Detect which cell encompasses the target text, then output its [X, Y] center coordinate. 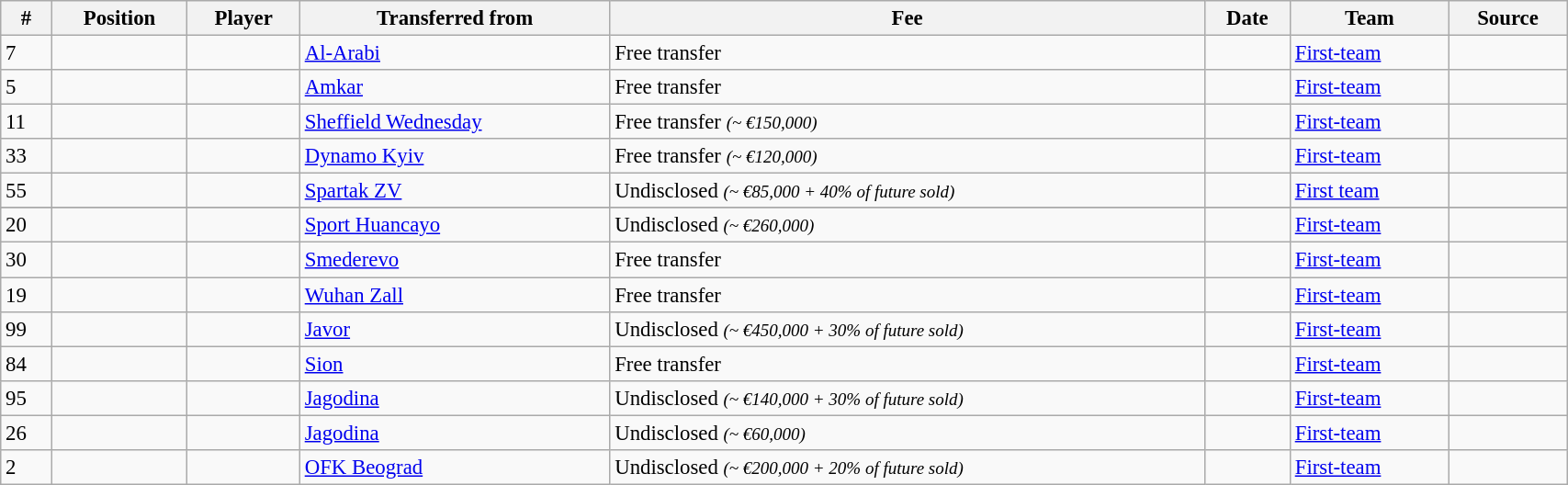
84 [26, 364]
OFK Beograd [454, 468]
Fee [908, 18]
26 [26, 433]
Wuhan Zall [454, 295]
20 [26, 225]
Free transfer (~ €120,000) [908, 156]
Amkar [454, 87]
Sport Huancayo [454, 225]
Smederevo [454, 260]
33 [26, 156]
Al-Arabi [454, 53]
Undisclosed (~ €200,000 + 20% of future sold) [908, 468]
Team [1369, 18]
19 [26, 295]
5 [26, 87]
Undisclosed (~ €60,000) [908, 433]
99 [26, 329]
First team [1369, 191]
2 [26, 468]
30 [26, 260]
95 [26, 398]
Player [244, 18]
Position [119, 18]
11 [26, 122]
# [26, 18]
Source [1507, 18]
Spartak ZV [454, 191]
Undisclosed (~ €85,000 + 40% of future sold) [908, 191]
Sion [454, 364]
Undisclosed (~ €140,000 + 30% of future sold) [908, 398]
Date [1247, 18]
55 [26, 191]
Dynamo Kyiv [454, 156]
Undisclosed (~ €260,000) [908, 225]
Transferred from [454, 18]
Sheffield Wednesday [454, 122]
7 [26, 53]
Undisclosed (~ €450,000 + 30% of future sold) [908, 329]
Free transfer (~ €150,000) [908, 122]
Javor [454, 329]
